Extract the [X, Y] coordinate from the center of the cell holding the provided text.  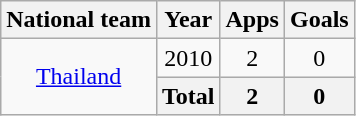
National team [79, 20]
Apps [252, 20]
2010 [188, 58]
Total [188, 96]
Thailand [79, 77]
Year [188, 20]
Goals [319, 20]
